Provide the (x, y) coordinate of the cell's center where the given text is located.  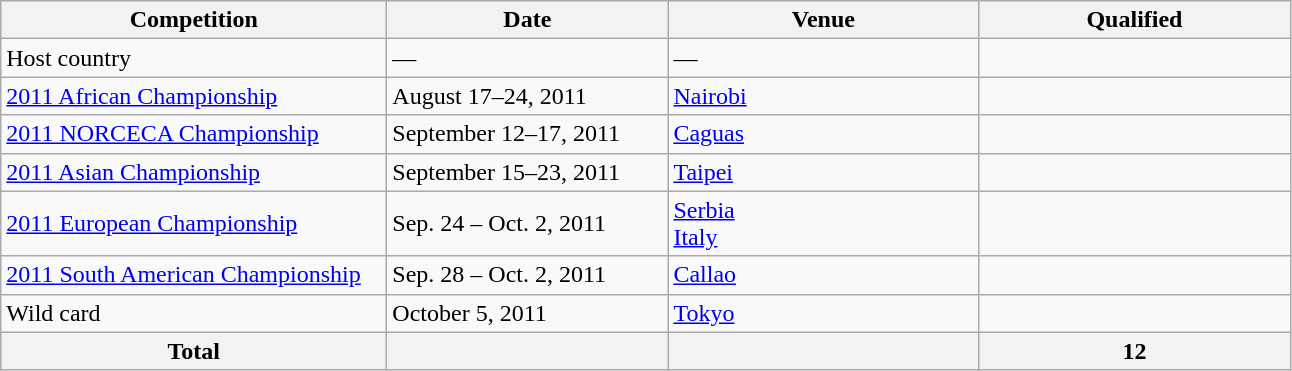
Sep. 28 – Oct. 2, 2011 (528, 275)
Qualified (1134, 20)
Serbia Italy (824, 224)
Wild card (194, 313)
12 (1134, 351)
2011 NORCECA Championship (194, 134)
Taipei (824, 172)
Date (528, 20)
Competition (194, 20)
Callao (824, 275)
2011 South American Championship (194, 275)
October 5, 2011 (528, 313)
Venue (824, 20)
September 15–23, 2011 (528, 172)
August 17–24, 2011 (528, 96)
Caguas (824, 134)
Host country (194, 58)
Nairobi (824, 96)
Sep. 24 – Oct. 2, 2011 (528, 224)
September 12–17, 2011 (528, 134)
2011 African Championship (194, 96)
2011 European Championship (194, 224)
Tokyo (824, 313)
2011 Asian Championship (194, 172)
Total (194, 351)
